Pinpoint the cell where the given text exists, returning its (x, y) midpoint coordinate. 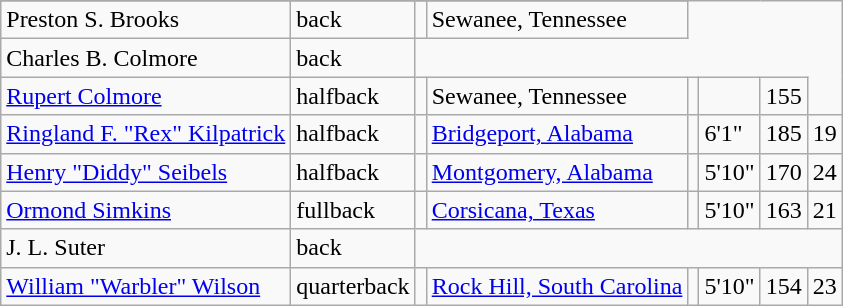
Ringland F. "Rex" Kilpatrick (146, 134)
19 (824, 134)
185 (784, 134)
170 (784, 172)
6'1" (730, 134)
quarterback (353, 286)
Charles B. Colmore (146, 58)
fullback (353, 210)
Preston S. Brooks (146, 20)
154 (784, 286)
William "Warbler" Wilson (146, 286)
J. L. Suter (146, 248)
Bridgeport, Alabama (557, 134)
23 (824, 286)
Rock Hill, South Carolina (557, 286)
21 (824, 210)
155 (784, 96)
Rupert Colmore (146, 96)
24 (824, 172)
Corsicana, Texas (557, 210)
Montgomery, Alabama (557, 172)
Henry "Diddy" Seibels (146, 172)
Ormond Simkins (146, 210)
163 (784, 210)
